Return (X, Y) of the center of cell containing provided text 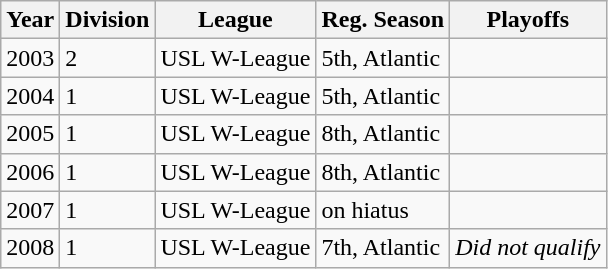
Year (30, 20)
Did not qualify (528, 248)
2003 (30, 58)
2004 (30, 96)
Playoffs (528, 20)
2006 (30, 172)
2005 (30, 134)
2008 (30, 248)
on hiatus (383, 210)
League (236, 20)
7th, Atlantic (383, 248)
Reg. Season (383, 20)
Division (108, 20)
2 (108, 58)
2007 (30, 210)
